For the text-containing cell, return its midpoint in (x, y) coordinate format. 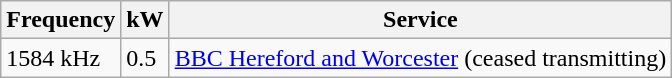
0.5 (145, 58)
BBC Hereford and Worcester (ceased transmitting) (420, 58)
1584 kHz (61, 58)
Service (420, 20)
kW (145, 20)
Frequency (61, 20)
